Output the [X, Y] coordinate of the center of the cell containing the given text.  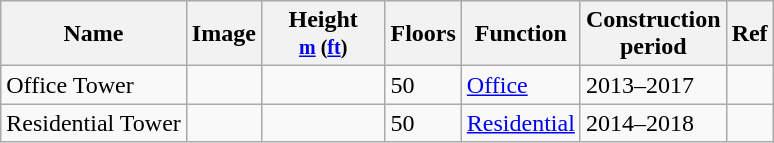
Office [520, 85]
Office Tower [94, 85]
Constructionperiod [653, 34]
Residential Tower [94, 123]
Name [94, 34]
2013–2017 [653, 85]
Residential [520, 123]
Ref [750, 34]
Image [224, 34]
Floors [423, 34]
Function [520, 34]
2014–2018 [653, 123]
Heightm (ft) [323, 34]
